Locate the cell with the specified text and output its (X, Y) center coordinate. 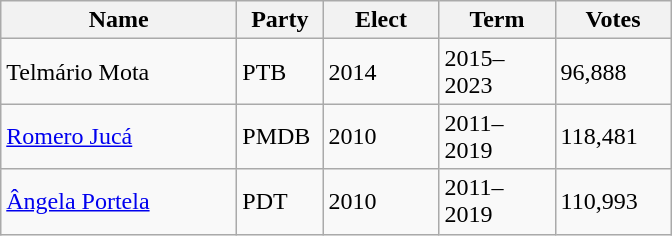
118,481 (613, 136)
Term (497, 20)
Telmário Mota (119, 72)
Romero Jucá (119, 136)
96,888 (613, 72)
110,993 (613, 202)
Votes (613, 20)
PDT (280, 202)
Ângela Portela (119, 202)
2014 (381, 72)
Name (119, 20)
2015–2023 (497, 72)
Elect (381, 20)
PMDB (280, 136)
PTB (280, 72)
Party (280, 20)
